Determine the (X, Y) coordinate at the center of the cell enclosing the given text.  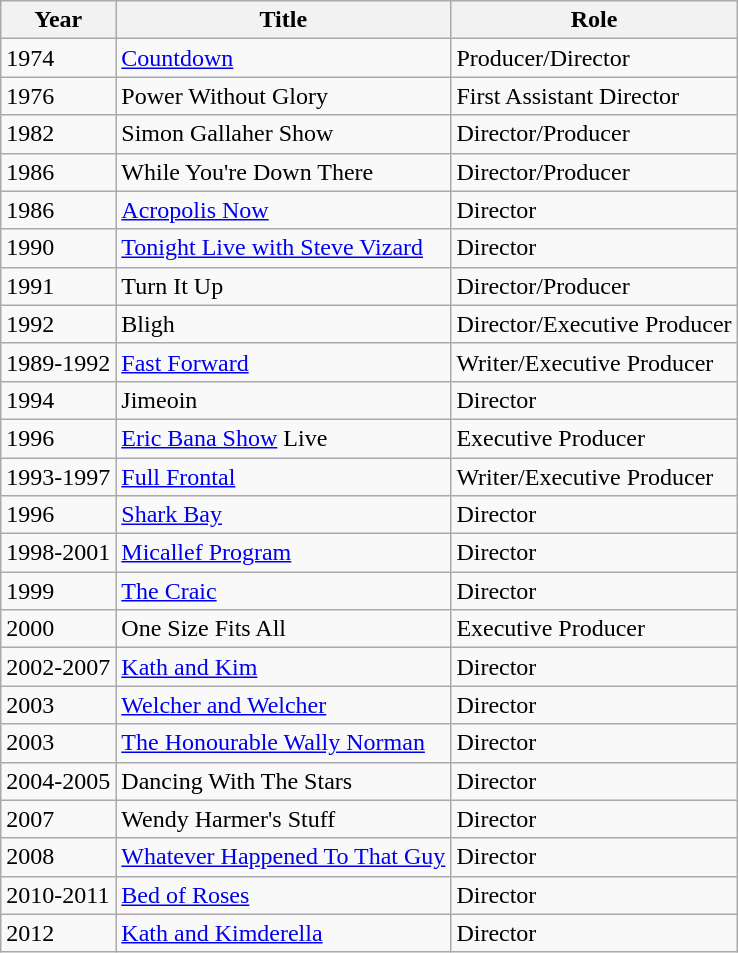
2010-2011 (58, 895)
Producer/Director (594, 58)
Simon Gallaher Show (284, 134)
1998-2001 (58, 553)
2012 (58, 933)
Bed of Roses (284, 895)
Power Without Glory (284, 96)
Dancing With The Stars (284, 781)
Acropolis Now (284, 210)
Bligh (284, 324)
1990 (58, 248)
The Craic (284, 591)
Turn It Up (284, 286)
1982 (58, 134)
2002-2007 (58, 667)
Welcher and Welcher (284, 705)
Role (594, 20)
1993-1997 (58, 477)
Full Frontal (284, 477)
First Assistant Director (594, 96)
Year (58, 20)
1989-1992 (58, 362)
While You're Down There (284, 172)
2008 (58, 857)
Tonight Live with Steve Vizard (284, 248)
1992 (58, 324)
Whatever Happened To That Guy (284, 857)
1991 (58, 286)
Fast Forward (284, 362)
Director/Executive Producer (594, 324)
Wendy Harmer's Stuff (284, 819)
Jimeoin (284, 400)
Countdown (284, 58)
Micallef Program (284, 553)
Title (284, 20)
1974 (58, 58)
One Size Fits All (284, 629)
2007 (58, 819)
1976 (58, 96)
Kath and Kimderella (284, 933)
Shark Bay (284, 515)
2004-2005 (58, 781)
Eric Bana Show Live (284, 438)
1994 (58, 400)
2000 (58, 629)
Kath and Kim (284, 667)
1999 (58, 591)
The Honourable Wally Norman (284, 743)
